For the text-containing cell, return its midpoint in (x, y) coordinate format. 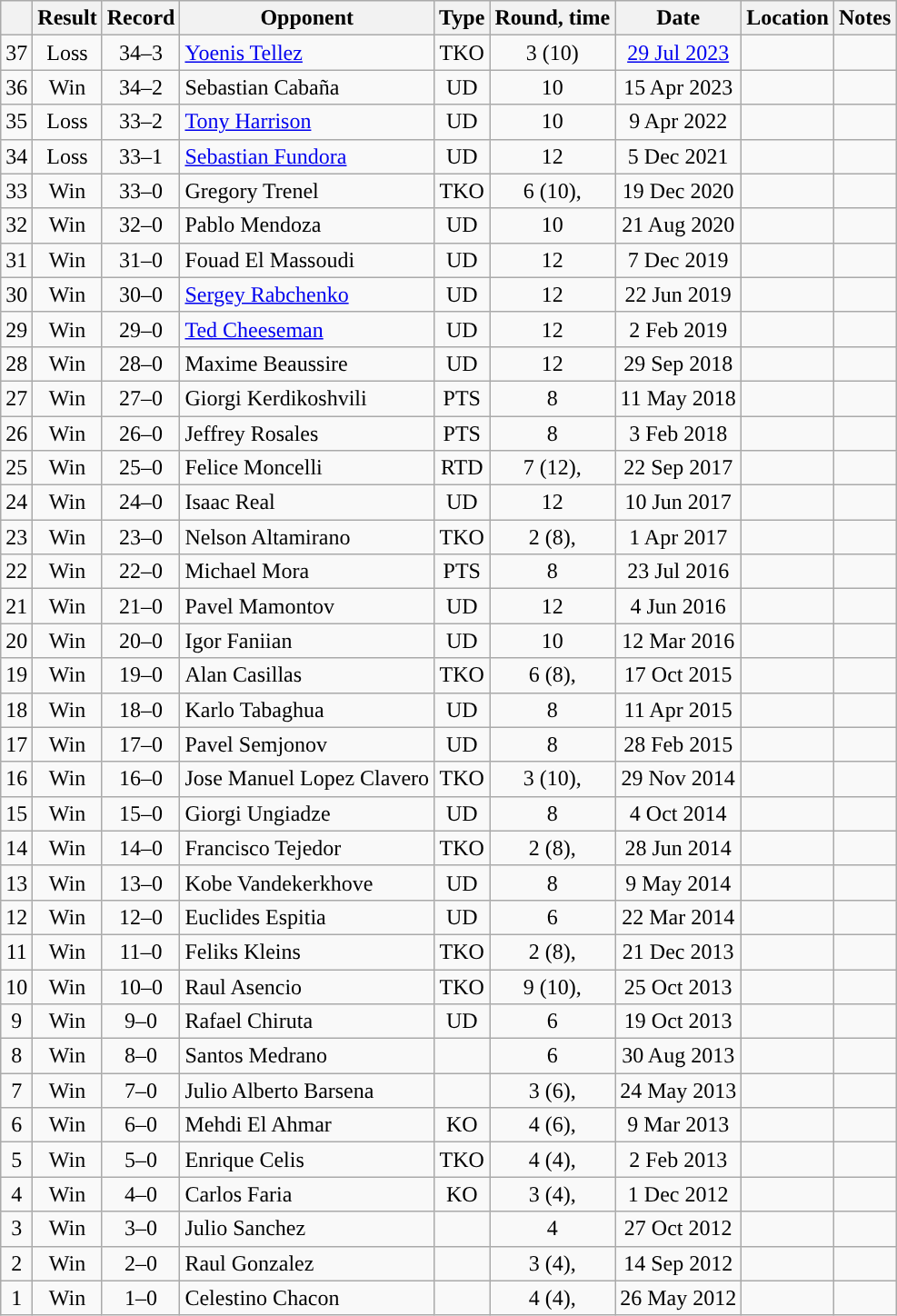
15 (16, 813)
Pavel Semjonov (307, 744)
29 (16, 329)
Location (788, 18)
Gregory Trenel (307, 191)
17 Oct 2015 (678, 675)
Karlo Tabaghua (307, 710)
15 Apr 2023 (678, 87)
Jose Manuel Lopez Clavero (307, 779)
Raul Asencio (307, 986)
24 (16, 503)
28–0 (141, 364)
Mehdi El Ahmar (307, 1125)
Igor Faniian (307, 641)
2 (16, 1263)
23 Jul 2016 (678, 572)
6–0 (141, 1125)
4 Jun 2016 (678, 606)
19 Dec 2020 (678, 191)
9 (10), (553, 986)
35 (16, 122)
9 Apr 2022 (678, 122)
Feliks Kleins (307, 952)
13–0 (141, 882)
Santos Medrano (307, 1056)
1–0 (141, 1298)
17–0 (141, 744)
25 Oct 2013 (678, 986)
9 Mar 2013 (678, 1125)
19–0 (141, 675)
23–0 (141, 537)
Celestino Chacon (307, 1298)
Record (141, 18)
Jeffrey Rosales (307, 434)
30 Aug 2013 (678, 1056)
Enrique Celis (307, 1160)
4–0 (141, 1194)
29 Jul 2023 (678, 53)
5 Dec 2021 (678, 156)
31 (16, 260)
20–0 (141, 641)
2–0 (141, 1263)
12–0 (141, 917)
21 (16, 606)
Pavel Mamontov (307, 606)
Sebastian Fundora (307, 156)
19 Oct 2013 (678, 1022)
24–0 (141, 503)
2 Feb 2019 (678, 329)
34 (16, 156)
22 Jun 2019 (678, 294)
7 (12), (553, 468)
34–2 (141, 87)
14 Sep 2012 (678, 1263)
24 May 2013 (678, 1091)
33–2 (141, 122)
3 (10) (553, 53)
9 May 2014 (678, 882)
Julio Sanchez (307, 1229)
1 Dec 2012 (678, 1194)
28 Jun 2014 (678, 848)
16 (16, 779)
33 (16, 191)
Type (462, 18)
11 (16, 952)
32–0 (141, 225)
4 (6), (553, 1125)
Giorgi Ungiadze (307, 813)
3 (10), (553, 779)
27 (16, 398)
7 (16, 1091)
Round, time (553, 18)
9–0 (141, 1022)
34–3 (141, 53)
3 (16, 1229)
Tony Harrison (307, 122)
13 (16, 882)
Nelson Altamirano (307, 537)
Sebastian Cabaña (307, 87)
Felice Moncelli (307, 468)
5 (16, 1160)
3–0 (141, 1229)
16–0 (141, 779)
RTD (462, 468)
27 Oct 2012 (678, 1229)
14 (16, 848)
12 Mar 2016 (678, 641)
20 (16, 641)
21 Dec 2013 (678, 952)
Ted Cheeseman (307, 329)
Raul Gonzalez (307, 1263)
23 (16, 537)
30–0 (141, 294)
4 Oct 2014 (678, 813)
22 Mar 2014 (678, 917)
3 (6), (553, 1091)
6 (10), (553, 191)
18 (16, 710)
27–0 (141, 398)
Carlos Faria (307, 1194)
25 (16, 468)
10–0 (141, 986)
22 Sep 2017 (678, 468)
3 Feb 2018 (678, 434)
Michael Mora (307, 572)
28 Feb 2015 (678, 744)
Date (678, 18)
10 Jun 2017 (678, 503)
Kobe Vandekerkhove (307, 882)
Fouad El Massoudi (307, 260)
22–0 (141, 572)
Rafael Chiruta (307, 1022)
9 (16, 1022)
19 (16, 675)
26 (16, 434)
29 Nov 2014 (678, 779)
Result (67, 18)
36 (16, 87)
21–0 (141, 606)
11 Apr 2015 (678, 710)
8–0 (141, 1056)
Sergey Rabchenko (307, 294)
18–0 (141, 710)
15–0 (141, 813)
22 (16, 572)
26 May 2012 (678, 1298)
Francisco Tejedor (307, 848)
1 (16, 1298)
37 (16, 53)
29 Sep 2018 (678, 364)
Notes (864, 18)
29–0 (141, 329)
Julio Alberto Barsena (307, 1091)
31–0 (141, 260)
30 (16, 294)
32 (16, 225)
Yoenis Tellez (307, 53)
Pablo Mendoza (307, 225)
14–0 (141, 848)
Euclides Espitia (307, 917)
17 (16, 744)
Alan Casillas (307, 675)
Maxime Beaussire (307, 364)
33–1 (141, 156)
Giorgi Kerdikoshvili (307, 398)
25–0 (141, 468)
5–0 (141, 1160)
33–0 (141, 191)
Isaac Real (307, 503)
7–0 (141, 1091)
26–0 (141, 434)
Opponent (307, 18)
28 (16, 364)
2 Feb 2013 (678, 1160)
21 Aug 2020 (678, 225)
6 (8), (553, 675)
11–0 (141, 952)
11 May 2018 (678, 398)
7 Dec 2019 (678, 260)
1 Apr 2017 (678, 537)
